Capture the cell that displays the provided text and extract its [X, Y] central coordinate. 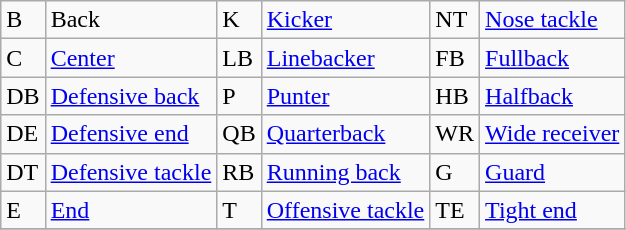
Nose tackle [552, 20]
Offensive tackle [346, 210]
Guard [552, 172]
Quarterback [346, 134]
Defensive back [131, 96]
TE [455, 210]
Fullback [552, 58]
Linebacker [346, 58]
G [455, 172]
RB [239, 172]
DB [23, 96]
Running back [346, 172]
HB [455, 96]
Punter [346, 96]
K [239, 20]
Tight end [552, 210]
End [131, 210]
QB [239, 134]
C [23, 58]
WR [455, 134]
Halfback [552, 96]
Defensive end [131, 134]
P [239, 96]
E [23, 210]
FB [455, 58]
NT [455, 20]
DT [23, 172]
Kicker [346, 20]
B [23, 20]
Wide receiver [552, 134]
DE [23, 134]
Center [131, 58]
LB [239, 58]
Defensive tackle [131, 172]
Back [131, 20]
T [239, 210]
